Scan for the cell matching the given text and deliver its [X, Y] coordinate at center. 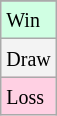
Draw [28, 58]
Loss [28, 96]
Win [28, 20]
